For the text-containing cell, return its midpoint in [X, Y] coordinate format. 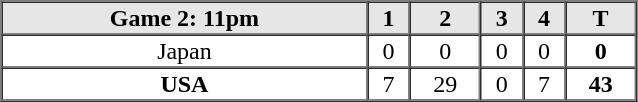
T [600, 18]
3 [501, 18]
1 [388, 18]
USA [185, 84]
Game 2: 11pm [185, 18]
4 [544, 18]
2 [446, 18]
43 [600, 84]
29 [446, 84]
Japan [185, 50]
